Return the [x, y] coordinate for the center point of the cell that contains the specified text.  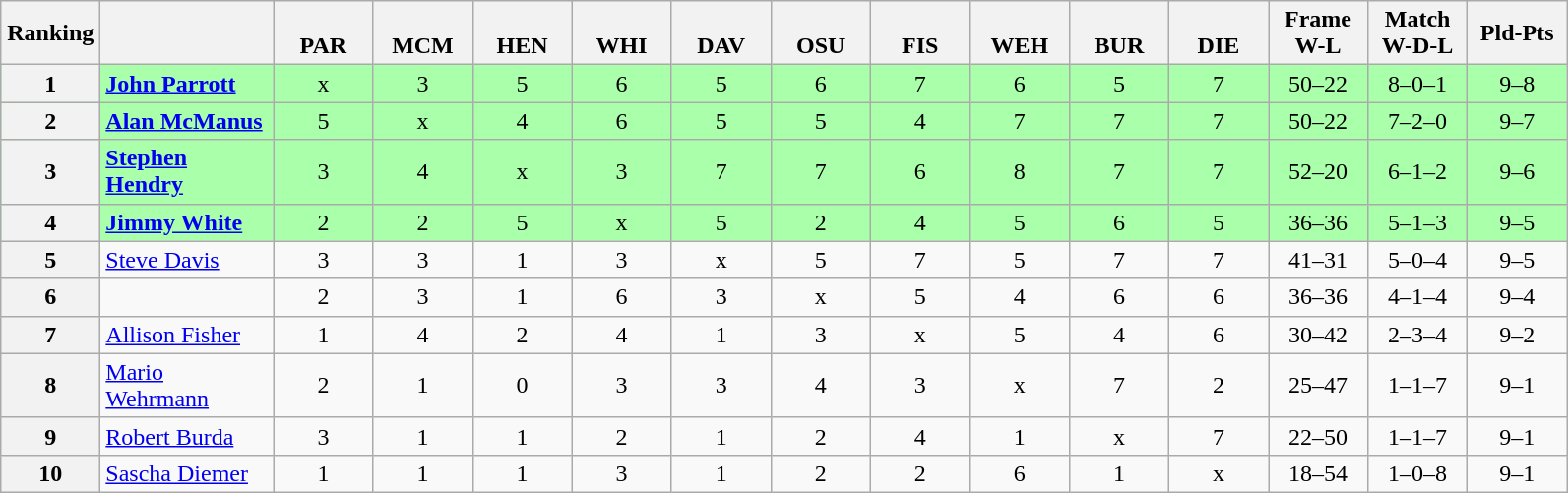
8–0–1 [1417, 84]
Stephen Hendry [187, 171]
PAR [323, 33]
DIE [1219, 33]
2–3–4 [1417, 335]
FrameW-L [1317, 33]
0 [522, 386]
MatchW-D-L [1417, 33]
BUR [1118, 33]
Jimmy White [187, 222]
MCM [423, 33]
Mario Wehrmann [187, 386]
22–50 [1317, 436]
52–20 [1317, 171]
1–0–8 [1417, 473]
DAV [721, 33]
OSU [821, 33]
Alan McManus [187, 121]
WEH [1020, 33]
7–2–0 [1417, 121]
5–1–3 [1417, 222]
10 [51, 473]
9–6 [1518, 171]
9–2 [1518, 335]
9–8 [1518, 84]
HEN [522, 33]
Steve Davis [187, 260]
Ranking [51, 33]
WHI [622, 33]
18–54 [1317, 473]
9 [51, 436]
4–1–4 [1417, 297]
41–31 [1317, 260]
Robert Burda [187, 436]
Pld-Pts [1518, 33]
25–47 [1317, 386]
FIS [919, 33]
Allison Fisher [187, 335]
5–0–4 [1417, 260]
6–1–2 [1417, 171]
John Parrott [187, 84]
9–7 [1518, 121]
30–42 [1317, 335]
Sascha Diemer [187, 473]
9–4 [1518, 297]
